Determine the [x, y] coordinate at the center of the cell enclosing the given text.  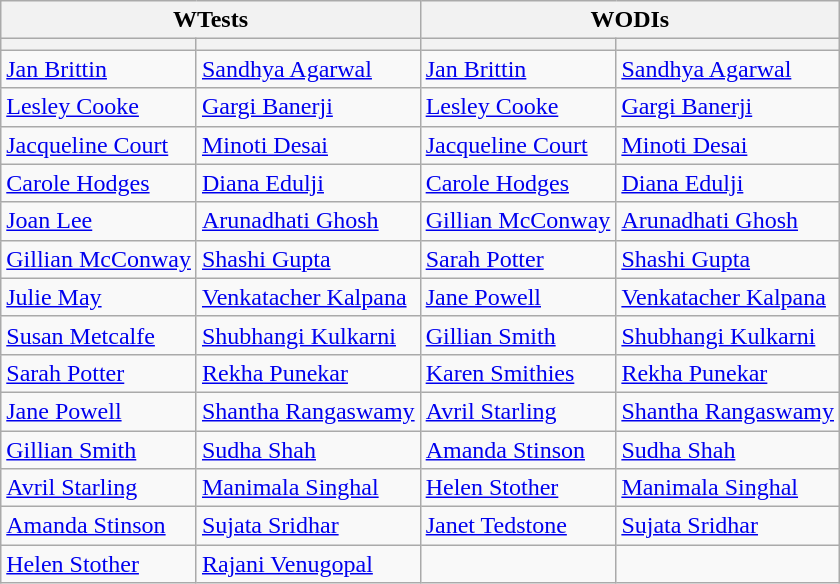
WTests [210, 20]
Julie May [99, 297]
Karen Smithies [518, 373]
Janet Tedstone [518, 526]
Rajani Venugopal [308, 564]
Susan Metcalfe [99, 335]
Joan Lee [99, 221]
WODIs [630, 20]
